Locate the cell with the specified text and output its (x, y) center coordinate. 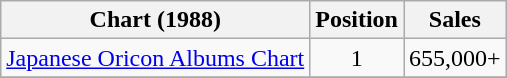
Japanese Oricon Albums Chart (156, 58)
1 (357, 58)
Sales (456, 20)
Chart (1988) (156, 20)
Position (357, 20)
655,000+ (456, 58)
